From the cell containing the given text, extract its center point as (X, Y) coordinate. 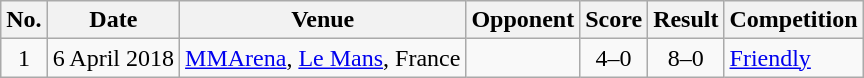
1 (24, 58)
Result (686, 20)
Date (113, 20)
4–0 (614, 58)
Venue (323, 20)
8–0 (686, 58)
No. (24, 20)
Score (614, 20)
Opponent (523, 20)
MMArena, Le Mans, France (323, 58)
Competition (794, 20)
Friendly (794, 58)
6 April 2018 (113, 58)
